Identify which cell holds the provided text, then report its [X, Y] central coordinate. 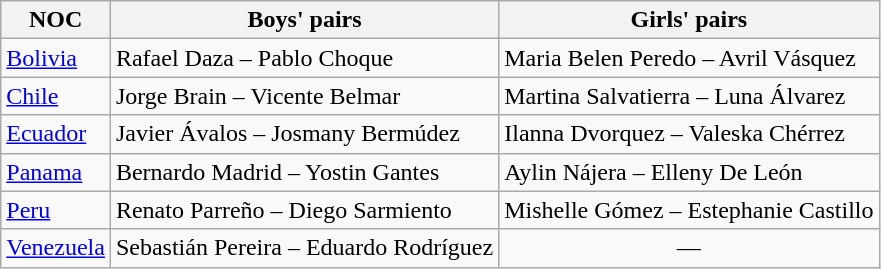
Maria Belen Peredo – Avril Vásquez [689, 58]
— [689, 248]
Ilanna Dvorquez – Valeska Chérrez [689, 134]
Martina Salvatierra – Luna Álvarez [689, 96]
Mishelle Gómez – Estephanie Castillo [689, 210]
Renato Parreño – Diego Sarmiento [304, 210]
Boys' pairs [304, 20]
Rafael Daza – Pablo Choque [304, 58]
Aylin Nájera – Elleny De León [689, 172]
Ecuador [56, 134]
Bolivia [56, 58]
NOC [56, 20]
Bernardo Madrid – Yostin Gantes [304, 172]
Sebastián Pereira – Eduardo Rodríguez [304, 248]
Girls' pairs [689, 20]
Peru [56, 210]
Jorge Brain – Vicente Belmar [304, 96]
Chile [56, 96]
Javier Ávalos – Josmany Bermúdez [304, 134]
Panama [56, 172]
Venezuela [56, 248]
